Scan for the cell matching the given text and deliver its [x, y] coordinate at center. 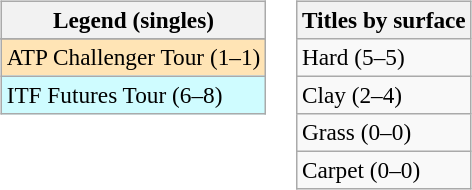
Grass (0–0) [384, 133]
Clay (2–4) [384, 95]
Titles by surface [384, 20]
Carpet (0–0) [384, 171]
Legend (singles) [133, 20]
Hard (5–5) [384, 57]
ITF Futures Tour (6–8) [133, 95]
ATP Challenger Tour (1–1) [133, 57]
